Locate the cell with the specified text and output its (X, Y) center coordinate. 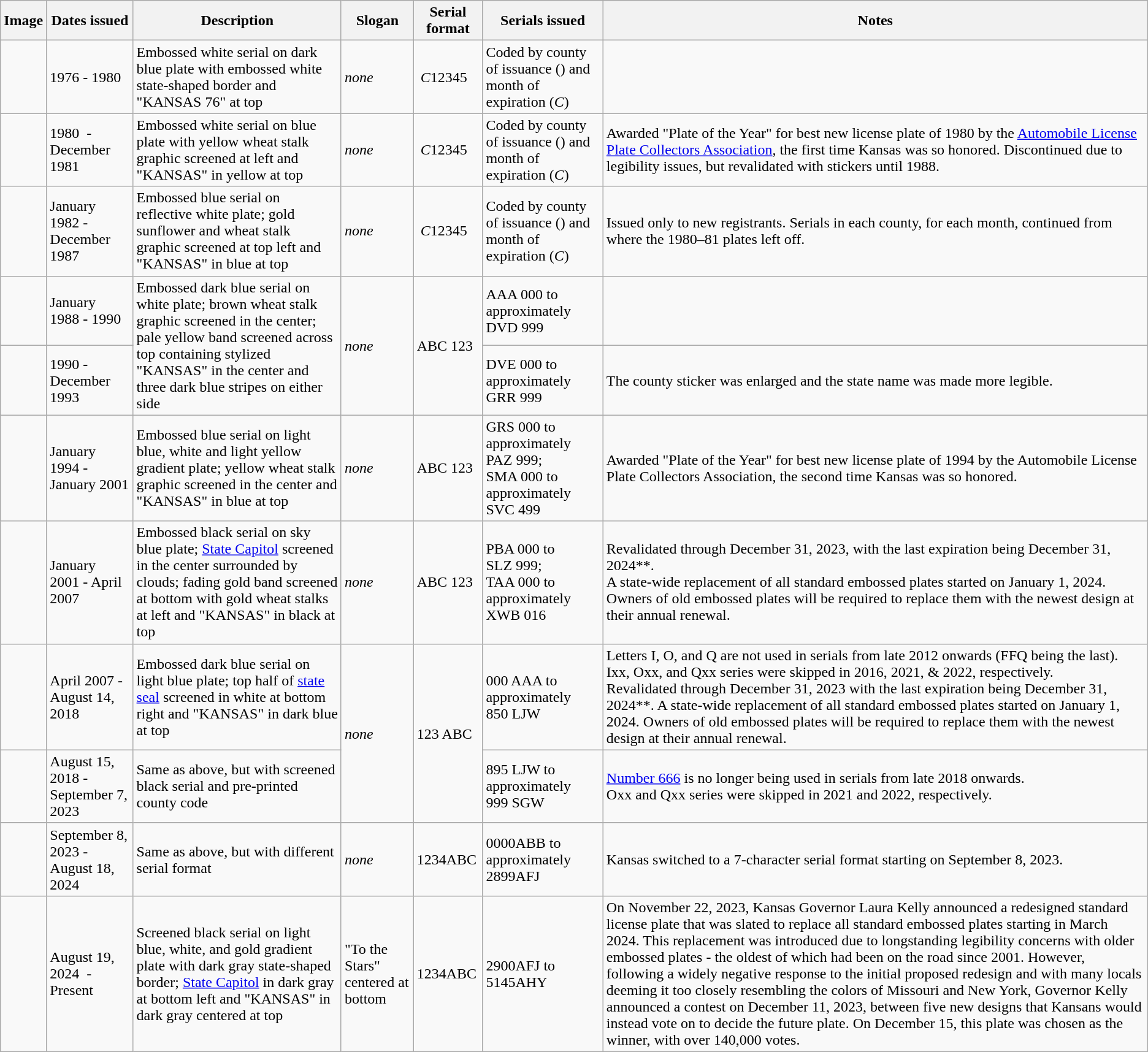
January 2001 - April 2007 (90, 582)
2900AFJ to 5145AHY (543, 974)
"To the Stars" centered at bottom (377, 974)
Kansas switched to a 7-character serial format starting on September 8, 2023. (875, 860)
Description (237, 21)
August 19, 2024 - Present (90, 974)
Same as above, but with screened black serial and pre-printed county code (237, 786)
Image (23, 21)
Serial format (448, 21)
Embossed dark blue serial on light blue plate; top half of state seal screened in white at bottom right and "KANSAS" in dark blue at top (237, 696)
123 ABC (448, 733)
AAA 000 to approximately DVD 999 (543, 311)
Dates issued (90, 21)
January 1994 - January 2001 (90, 468)
1980 - December 1981 (90, 150)
Embossed blue serial on reflective white plate; gold sunflower and wheat stalk graphic screened at top left and "KANSAS" in blue at top (237, 231)
April 2007 - August 14, 2018 (90, 696)
Same as above, but with different serial format (237, 860)
Embossed white serial on dark blue plate with embossed white state-shaped border and "KANSAS 76" at top (237, 77)
September 8, 2023 - August 18, 2024 (90, 860)
PBA 000 to SLZ 999;TAA 000 to approximately XWB 016 (543, 582)
Embossed white serial on blue plate with yellow wheat stalk graphic screened at left and "KANSAS" in yellow at top (237, 150)
January 1988 - 1990 (90, 311)
1990 - December 1993 (90, 381)
0000ABB to approximately 2899AFJ (543, 860)
GRS 000 to approximately PAZ 999;SMA 000 to approximately SVC 499 (543, 468)
January 1982 - December 1987 (90, 231)
Notes (875, 21)
1976 - 1980 (90, 77)
Serials issued (543, 21)
Issued only to new registrants. Serials in each county, for each month, continued from where the 1980–81 plates left off. (875, 231)
Slogan (377, 21)
The county sticker was enlarged and the state name was made more legible. (875, 381)
895 LJW to approximately999 SGW (543, 786)
DVE 000 to approximately GRR 999 (543, 381)
000 AAA to approximately850 LJW (543, 696)
August 15, 2018 - September 7, 2023 (90, 786)
Number 666 is no longer being used in serials from late 2018 onwards.Oxx and Qxx series were skipped in 2021 and 2022, respectively. (875, 786)
